Extract the [X, Y] coordinate from the center of the cell holding the provided text.  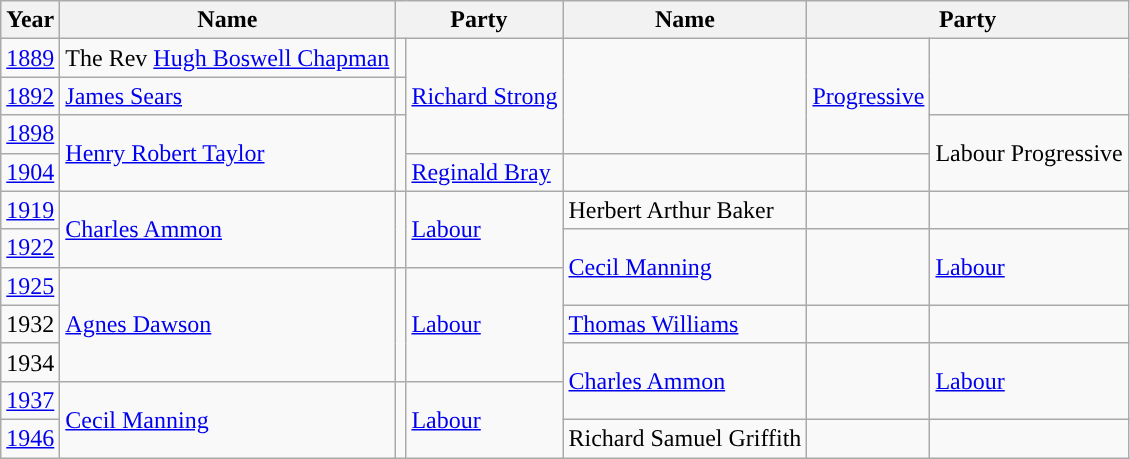
1925 [30, 286]
1904 [30, 172]
Richard Strong [484, 96]
Richard Samuel Griffith [685, 438]
Reginald Bray [484, 172]
Henry Robert Taylor [228, 153]
Year [30, 20]
James Sears [228, 96]
Agnes Dawson [228, 324]
1922 [30, 248]
1898 [30, 134]
The Rev Hugh Boswell Chapman [228, 58]
Progressive [868, 96]
1946 [30, 438]
1889 [30, 58]
1892 [30, 96]
1932 [30, 324]
1937 [30, 400]
1919 [30, 210]
1934 [30, 362]
Herbert Arthur Baker [685, 210]
Thomas Williams [685, 324]
Labour Progressive [1029, 153]
